Capture the cell that displays the provided text and extract its (X, Y) central coordinate. 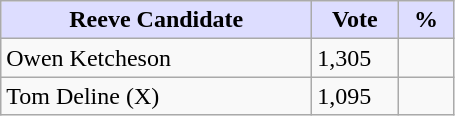
Vote (355, 20)
Owen Ketcheson (156, 58)
% (426, 20)
Tom Deline (X) (156, 96)
1,305 (355, 58)
1,095 (355, 96)
Reeve Candidate (156, 20)
